From the cell containing the given text, extract its center point as [X, Y] coordinate. 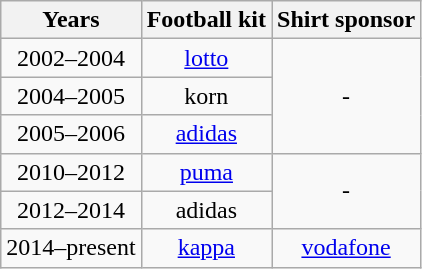
2012–2014 [71, 210]
Shirt sponsor [346, 20]
vodafone [346, 248]
2010–2012 [71, 172]
2005–2006 [71, 134]
lotto [206, 58]
kappa [206, 248]
Years [71, 20]
puma [206, 172]
Football kit [206, 20]
2004–2005 [71, 96]
2014–present [71, 248]
2002–2004 [71, 58]
korn [206, 96]
